Return [X, Y] of the center of cell containing provided text 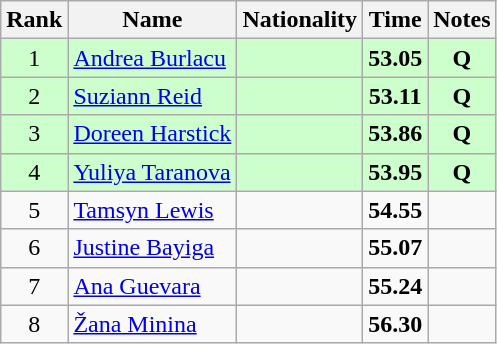
8 [34, 324]
Ana Guevara [152, 286]
55.07 [396, 248]
6 [34, 248]
54.55 [396, 210]
Yuliya Taranova [152, 172]
56.30 [396, 324]
3 [34, 134]
Andrea Burlacu [152, 58]
Justine Bayiga [152, 248]
4 [34, 172]
55.24 [396, 286]
Žana Minina [152, 324]
Suziann Reid [152, 96]
Nationality [300, 20]
5 [34, 210]
53.11 [396, 96]
53.86 [396, 134]
53.05 [396, 58]
Time [396, 20]
Doreen Harstick [152, 134]
2 [34, 96]
7 [34, 286]
1 [34, 58]
53.95 [396, 172]
Name [152, 20]
Tamsyn Lewis [152, 210]
Rank [34, 20]
Notes [462, 20]
